From the cell containing the given text, extract its center point as (x, y) coordinate. 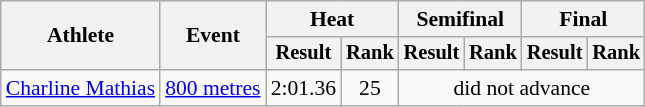
25 (370, 88)
did not advance (522, 88)
Semifinal (460, 19)
Athlete (80, 36)
800 metres (212, 88)
2:01.36 (304, 88)
Final (584, 19)
Heat (332, 19)
Event (212, 36)
Charline Mathias (80, 88)
